Detect which cell encompasses the target text, then output its (x, y) center coordinate. 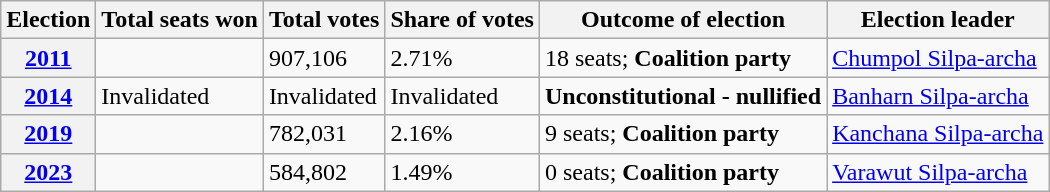
2.16% (462, 134)
2014 (48, 96)
584,802 (324, 172)
2023 (48, 172)
2011 (48, 58)
Election (48, 20)
2.71% (462, 58)
Outcome of election (682, 20)
Total seats won (180, 20)
0 seats; Coalition party (682, 172)
18 seats; Coalition party (682, 58)
Kanchana Silpa-archa (938, 134)
Unconstitutional - nullified (682, 96)
1.49% (462, 172)
Total votes (324, 20)
Banharn Silpa-archa (938, 96)
Varawut Silpa-archa (938, 172)
Share of votes (462, 20)
907,106 (324, 58)
2019 (48, 134)
9 seats; Coalition party (682, 134)
Chumpol Silpa-archa (938, 58)
782,031 (324, 134)
Election leader (938, 20)
